Scan for the cell matching the given text and deliver its (X, Y) coordinate at center. 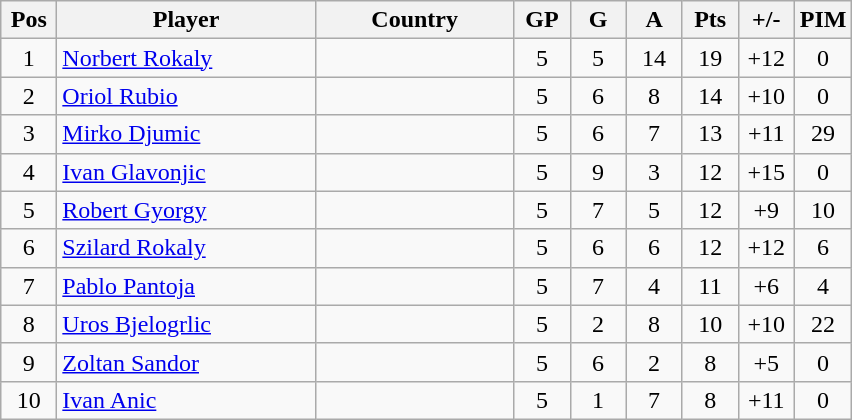
29 (823, 134)
19 (710, 58)
G (598, 20)
Robert Gyorgy (186, 210)
Szilard Rokaly (186, 248)
Ivan Anic (186, 400)
Pts (710, 20)
Uros Bjelogrlic (186, 324)
Norbert Rokaly (186, 58)
+/- (766, 20)
Pos (29, 20)
11 (710, 286)
Zoltan Sandor (186, 362)
Mirko Djumic (186, 134)
+6 (766, 286)
Player (186, 20)
A (654, 20)
+15 (766, 172)
+5 (766, 362)
PIM (823, 20)
22 (823, 324)
Country (414, 20)
13 (710, 134)
Ivan Glavonjic (186, 172)
GP (542, 20)
Oriol Rubio (186, 96)
+9 (766, 210)
Pablo Pantoja (186, 286)
